Detect which cell encompasses the target text, then output its [X, Y] center coordinate. 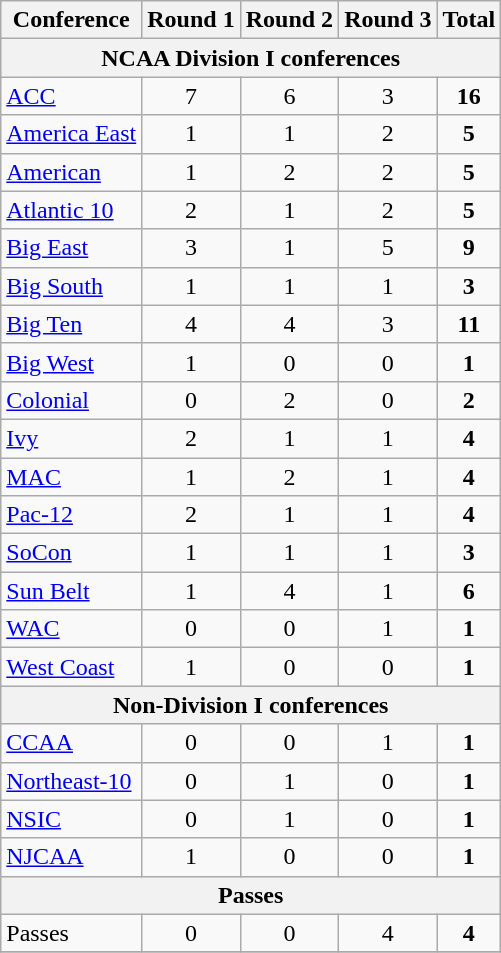
Big Ten [72, 324]
NCAA Division I conferences [251, 58]
Pac-12 [72, 515]
Sun Belt [72, 591]
7 [191, 96]
Ivy [72, 438]
CCAA [72, 743]
America East [72, 134]
American [72, 172]
Conference [72, 20]
Big East [72, 248]
9 [469, 248]
Atlantic 10 [72, 210]
Non-Division I conferences [251, 705]
MAC [72, 477]
West Coast [72, 667]
Round 1 [191, 20]
Round 2 [289, 20]
NJCAA [72, 857]
SoCon [72, 553]
Colonial [72, 400]
WAC [72, 629]
Round 3 [388, 20]
Total [469, 20]
Northeast-10 [72, 781]
ACC [72, 96]
11 [469, 324]
NSIC [72, 819]
Big West [72, 362]
16 [469, 96]
Big South [72, 286]
